Return the (x, y) coordinate for the center point of the cell that contains the specified text.  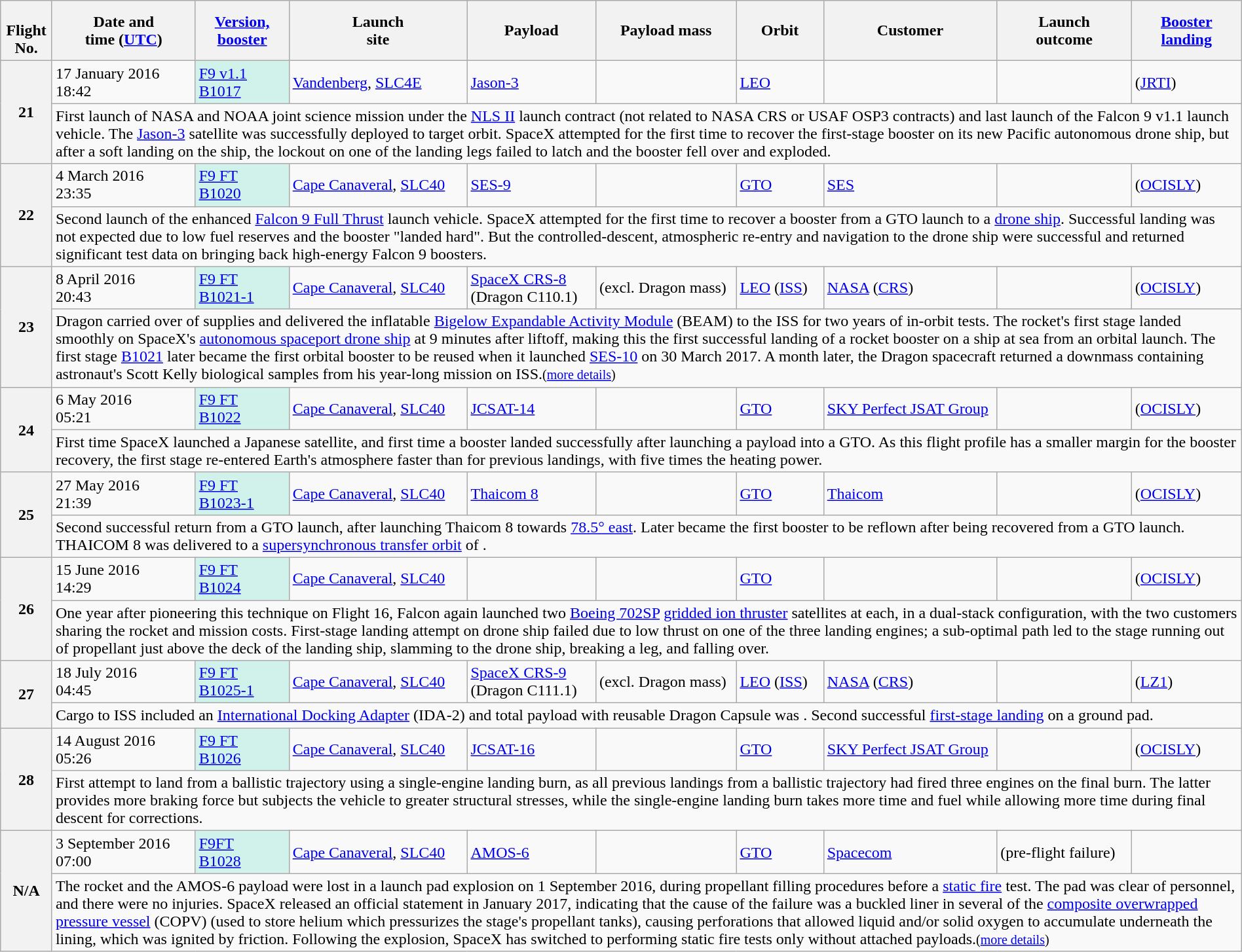
Thaicom (911, 494)
(pre-flight failure) (1064, 852)
Orbit (780, 31)
24 (26, 430)
F9 FTB1021-1 (242, 288)
SES (911, 185)
Jason-3 (531, 82)
F9 FTB1024 (242, 579)
27 May 201621:39 (123, 494)
15 June 201614:29 (123, 579)
Payload (531, 31)
AMOS-6 (531, 852)
SpaceX CRS-8(Dragon C110.1) (531, 288)
SpaceX CRS-9(Dragon C111.1) (531, 682)
28 (26, 779)
Spacecom (911, 852)
Customer (911, 31)
Thaicom 8 (531, 494)
SES-9 (531, 185)
14 August 201605:26 (123, 749)
JCSAT-14 (531, 409)
LEO (780, 82)
Version,booster (242, 31)
Flight No. (26, 31)
21 (26, 113)
(LZ1) (1186, 682)
F9 FTB1022 (242, 409)
22 (26, 215)
F9 FTB1025-1 (242, 682)
N/A (26, 891)
6 May 201605:21 (123, 409)
Launchoutcome (1064, 31)
F9FTB1028 (242, 852)
18 July 201604:45 (123, 682)
4 March 201623:35 (123, 185)
F9 v1.1B1017 (242, 82)
8 April 201620:43 (123, 288)
3 September 201607:00 (123, 852)
23 (26, 327)
25 (26, 515)
17 January 201618:42 (123, 82)
Date andtime (UTC) (123, 31)
JCSAT-16 (531, 749)
Vandenberg, SLC4E (378, 82)
26 (26, 609)
Boosterlanding (1186, 31)
F9 FTB1023-1 (242, 494)
Payload mass (666, 31)
F9 FTB1026 (242, 749)
F9 FTB1020 (242, 185)
(JRTI) (1186, 82)
Launchsite (378, 31)
27 (26, 694)
